Extract the (x, y) coordinate from the center of the cell holding the provided text.  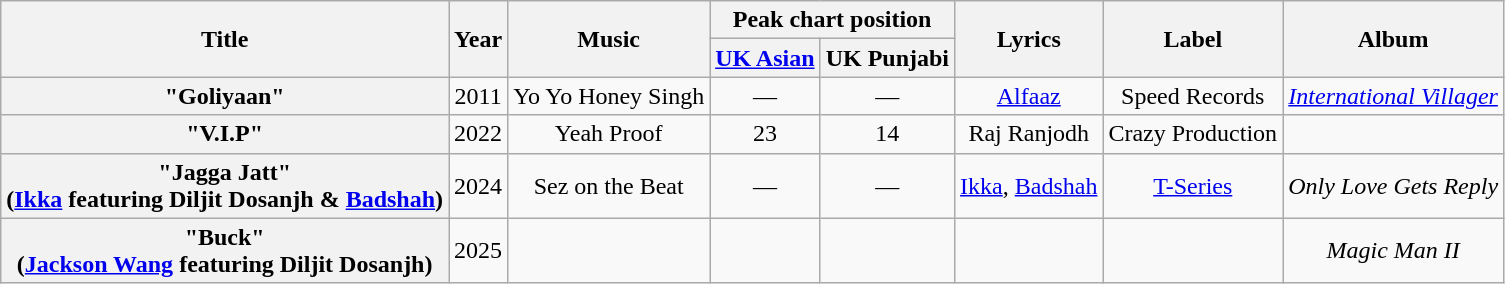
International Villager (1394, 96)
Magic Man II (1394, 250)
Yeah Proof (609, 134)
T-Series (1193, 186)
Music (609, 39)
UK Asian (765, 58)
UK Punjabi (887, 58)
Alfaaz (1029, 96)
Year (478, 39)
"Jagga Jatt"(Ikka featuring Diljit Dosanjh & Badshah) (225, 186)
Yo Yo Honey Singh (609, 96)
2022 (478, 134)
2024 (478, 186)
"Buck"(Jackson Wang featuring Diljit Dosanjh) (225, 250)
Album (1394, 39)
Label (1193, 39)
Speed Records (1193, 96)
Crazy Production (1193, 134)
"Goliyaan" (225, 96)
Only Love Gets Reply (1394, 186)
23 (765, 134)
Raj Ranjodh (1029, 134)
2025 (478, 250)
2011 (478, 96)
Title (225, 39)
Sez on the Beat (609, 186)
"V.I.P" (225, 134)
14 (887, 134)
Peak chart position (832, 20)
Lyrics (1029, 39)
Ikka, Badshah (1029, 186)
